Provide the [x, y] coordinate of the cell's center where the given text is located.  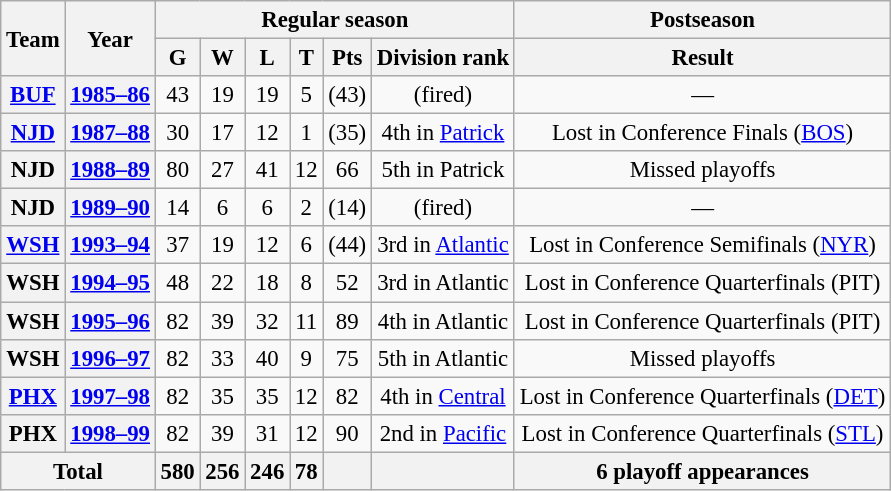
32 [268, 321]
8 [306, 283]
1996–97 [110, 358]
1 [306, 133]
(43) [348, 95]
1985–86 [110, 95]
78 [306, 471]
(44) [348, 245]
30 [178, 133]
89 [348, 321]
4th in Central [444, 396]
G [178, 58]
BUF [33, 95]
Lost in Conference Quarterfinals (DET) [702, 396]
Pts [348, 58]
1995–96 [110, 321]
T [306, 58]
Lost in Conference Semifinals (NYR) [702, 245]
Lost in Conference Finals (BOS) [702, 133]
80 [178, 170]
27 [222, 170]
Postseason [702, 20]
L [268, 58]
18 [268, 283]
1987–88 [110, 133]
37 [178, 245]
48 [178, 283]
9 [306, 358]
31 [268, 433]
66 [348, 170]
1988–89 [110, 170]
4th in Patrick [444, 133]
246 [268, 471]
Division rank [444, 58]
40 [268, 358]
Regular season [334, 20]
(14) [348, 208]
256 [222, 471]
Year [110, 38]
1993–94 [110, 245]
1997–98 [110, 396]
1998–99 [110, 433]
Total [78, 471]
1994–95 [110, 283]
43 [178, 95]
Lost in Conference Quarterfinals (STL) [702, 433]
52 [348, 283]
2 [306, 208]
41 [268, 170]
Result [702, 58]
4th in Atlantic [444, 321]
75 [348, 358]
5 [306, 95]
2nd in Pacific [444, 433]
22 [222, 283]
5th in Atlantic [444, 358]
(35) [348, 133]
90 [348, 433]
580 [178, 471]
11 [306, 321]
Team [33, 38]
1989–90 [110, 208]
14 [178, 208]
17 [222, 133]
W [222, 58]
6 playoff appearances [702, 471]
5th in Patrick [444, 170]
33 [222, 358]
